Output the [X, Y] coordinate of the center of the cell containing the given text.  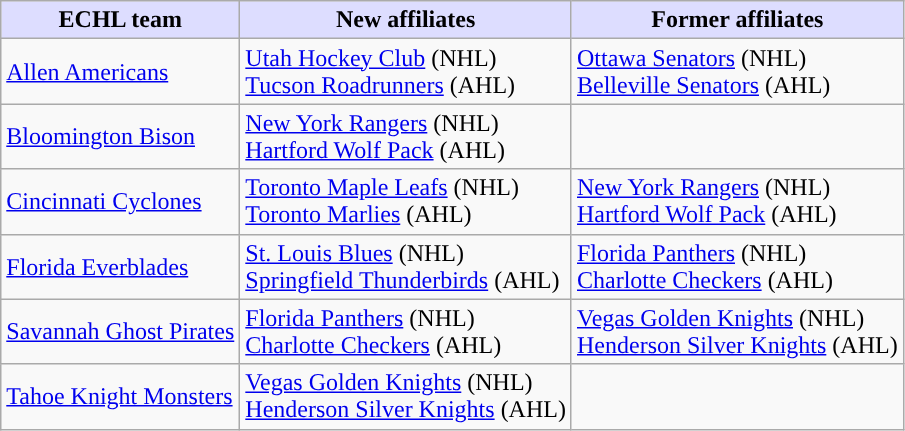
St. Louis Blues (NHL) Springfield Thunderbirds (AHL) [406, 266]
Former affiliates [737, 20]
Ottawa Senators (NHL) Belleville Senators (AHL) [737, 72]
Tahoe Knight Monsters [120, 396]
ECHL team [120, 20]
Savannah Ghost Pirates [120, 332]
Bloomington Bison [120, 136]
Allen Americans [120, 72]
Cincinnati Cyclones [120, 202]
New affiliates [406, 20]
Utah Hockey Club (NHL) Tucson Roadrunners (AHL) [406, 72]
Toronto Maple Leafs (NHL) Toronto Marlies (AHL) [406, 202]
Florida Everblades [120, 266]
